Determine the [X, Y] coordinate at the center of the cell enclosing the given text.  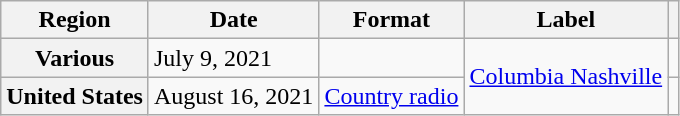
August 16, 2021 [233, 96]
July 9, 2021 [233, 58]
United States [75, 96]
Format [392, 20]
Label [566, 20]
Columbia Nashville [566, 77]
Date [233, 20]
Country radio [392, 96]
Region [75, 20]
Various [75, 58]
